Find where the given text appears and provide that cell's center as [x, y] coordinate. 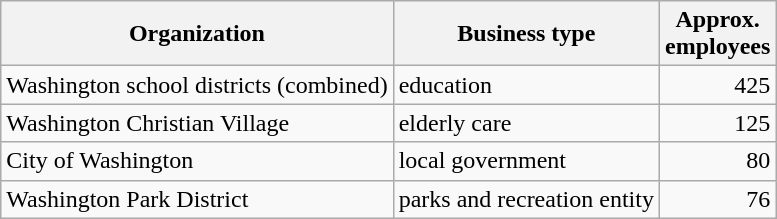
425 [717, 85]
City of Washington [197, 161]
Approx.employees [717, 34]
local government [526, 161]
Washington Christian Village [197, 123]
Washington school districts (combined) [197, 85]
125 [717, 123]
76 [717, 199]
80 [717, 161]
elderly care [526, 123]
Organization [197, 34]
Washington Park District [197, 199]
Business type [526, 34]
education [526, 85]
parks and recreation entity [526, 199]
